Provide the [x, y] coordinate of the cell's center where the given text is located.  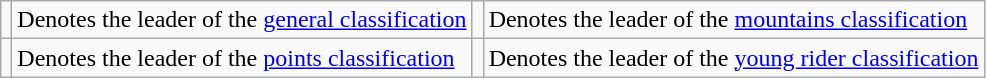
Denotes the leader of the young rider classification [734, 58]
Denotes the leader of the mountains classification [734, 20]
Denotes the leader of the points classification [242, 58]
Denotes the leader of the general classification [242, 20]
